Pinpoint the cell where the given text exists, returning its [x, y] midpoint coordinate. 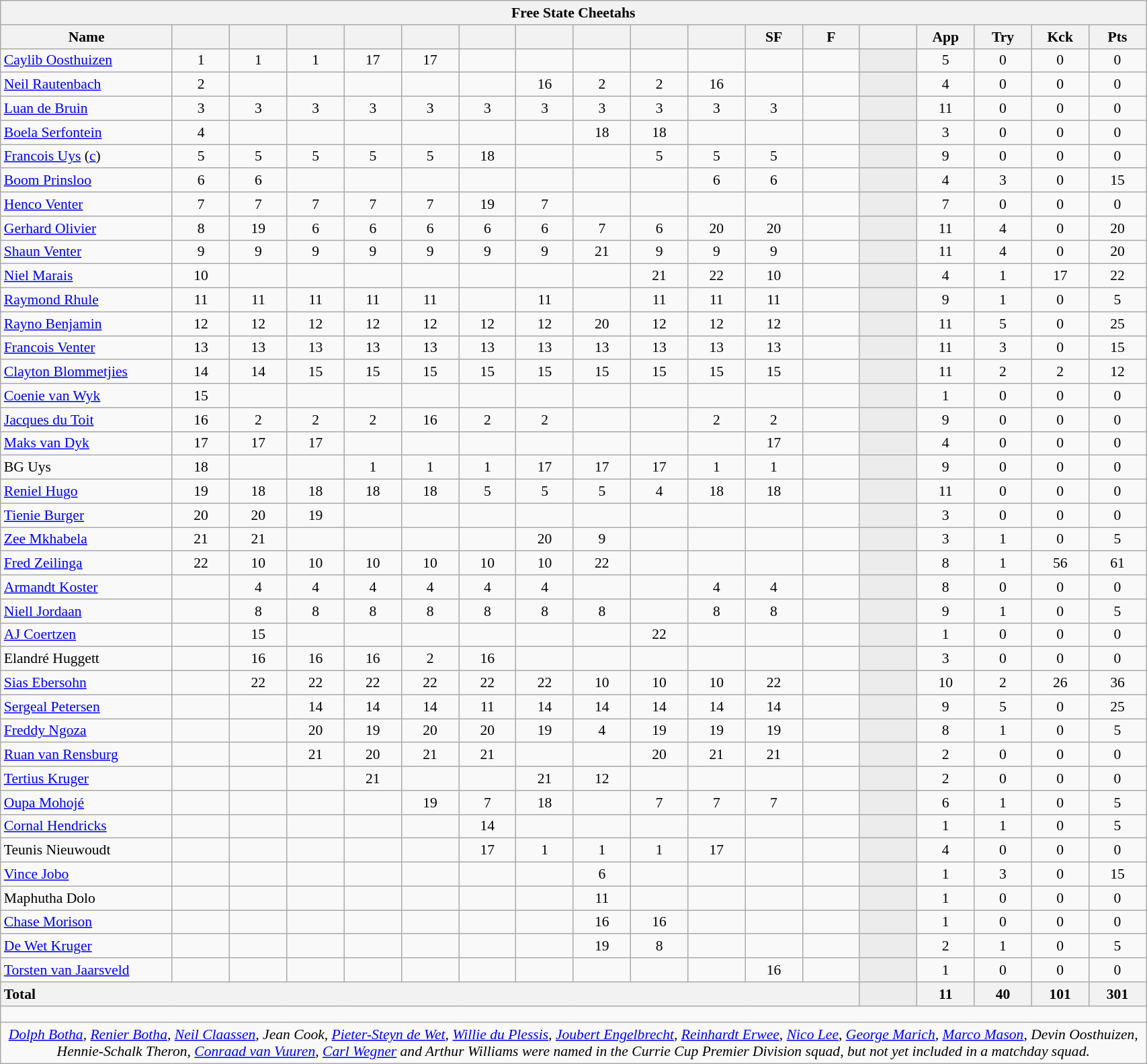
Freddy Ngoza [87, 731]
Coenie van Wyk [87, 396]
101 [1060, 994]
Rayno Benjamin [87, 324]
Sias Ebersohn [87, 683]
Gerhard Olivier [87, 228]
Luan de Bruin [87, 109]
Maks van Dyk [87, 443]
AJ Coertzen [87, 635]
Neil Rautenbach [87, 85]
Vince Jobo [87, 875]
App [946, 37]
301 [1117, 994]
61 [1117, 564]
Try [1003, 37]
Cornal Hendricks [87, 826]
Maphutha Dolo [87, 898]
Teunis Nieuwoudt [87, 850]
Niel Marais [87, 276]
Zee Mkhabela [87, 539]
Fred Zeilinga [87, 564]
Oupa Mohojé [87, 803]
Henco Venter [87, 204]
Tienie Burger [87, 515]
BG Uys [87, 468]
Torsten van Jaarsveld [87, 970]
56 [1060, 564]
Jacques du Toit [87, 420]
Boom Prinsloo [87, 181]
F [831, 37]
Sergeal Petersen [87, 707]
Niell Jordaan [87, 611]
26 [1060, 683]
Reniel Hugo [87, 492]
Shaun Venter [87, 252]
De Wet Kruger [87, 946]
Boela Serfontein [87, 132]
Total [430, 994]
Kck [1060, 37]
Free State Cheetahs [574, 13]
Raymond Rhule [87, 300]
Pts [1117, 37]
Name [87, 37]
Clayton Blommetjies [87, 372]
Chase Morison [87, 922]
Francois Venter [87, 348]
Caylib Oosthuizen [87, 60]
36 [1117, 683]
Armandt Koster [87, 587]
Ruan van Rensburg [87, 755]
40 [1003, 994]
Tertius Kruger [87, 779]
SF [774, 37]
Elandré Huggett [87, 659]
Francois Uys (c) [87, 157]
